For the text-containing cell, return its midpoint in (x, y) coordinate format. 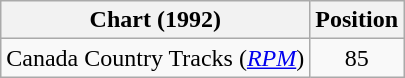
85 (357, 58)
Chart (1992) (156, 20)
Position (357, 20)
Canada Country Tracks (RPM) (156, 58)
